For the text-containing cell, return its midpoint in [x, y] coordinate format. 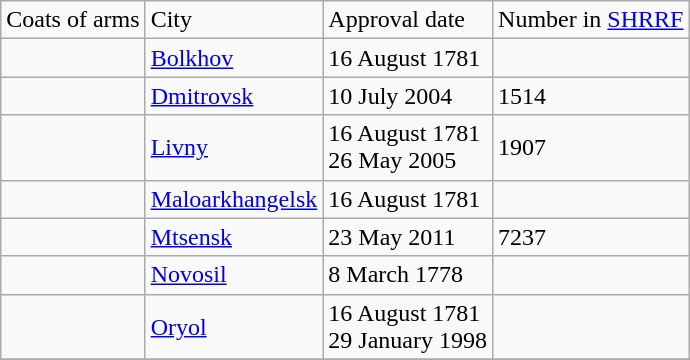
Novosil [234, 275]
Livny [234, 148]
Oryol [234, 326]
Coats of arms [73, 20]
City [234, 20]
10 July 2004 [408, 96]
Dmitrovsk [234, 96]
8 March 1778 [408, 275]
7237 [591, 237]
Number in SHRRF [591, 20]
Approval date [408, 20]
1514 [591, 96]
Bolkhov [234, 58]
16 August 178126 May 2005 [408, 148]
Mtsensk [234, 237]
16 August 178129 January 1998 [408, 326]
Maloarkhangelsk [234, 199]
23 May 2011 [408, 237]
1907 [591, 148]
